Return [x, y] of the center of cell containing provided text 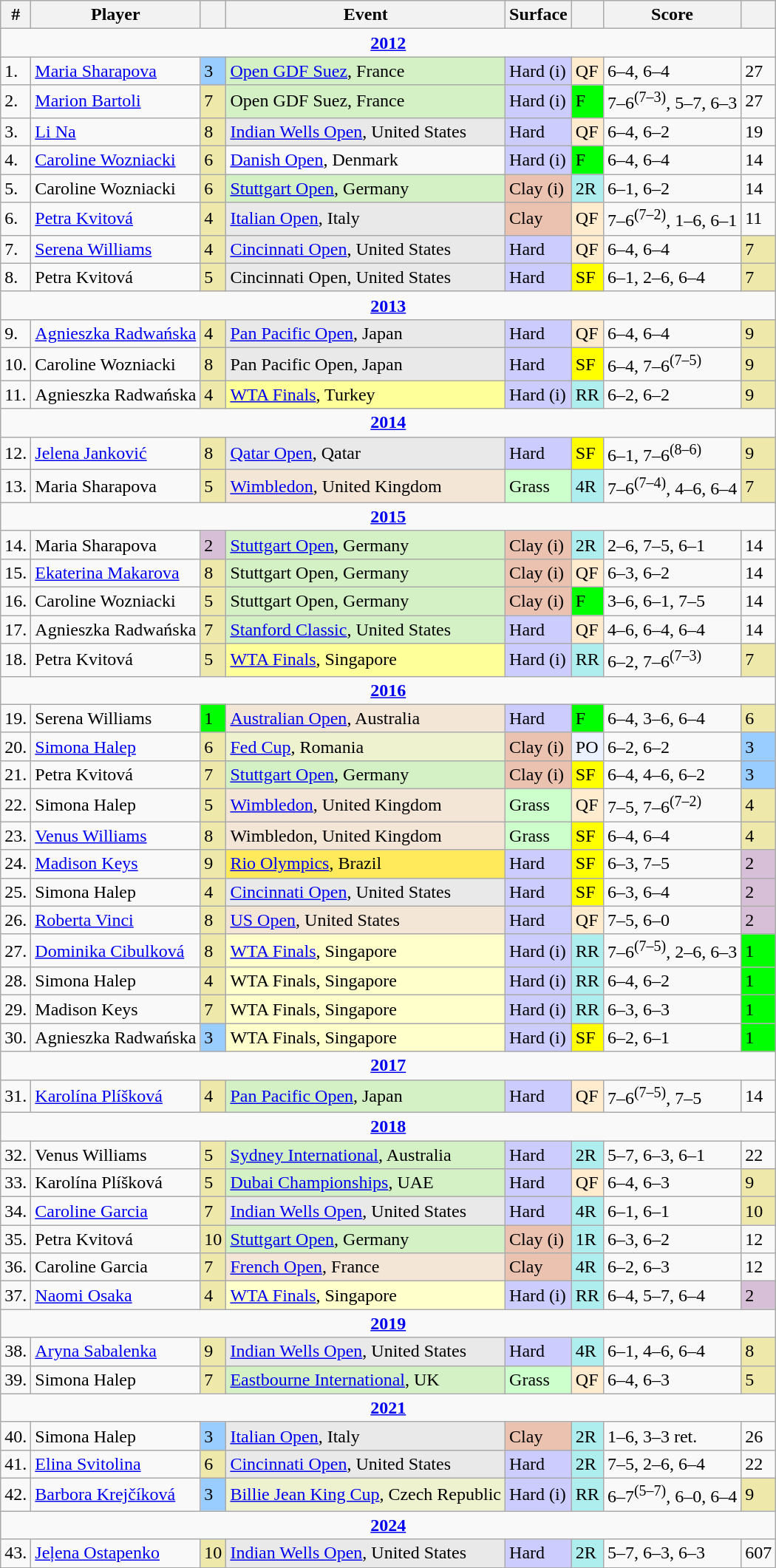
2019 [389, 1323]
Li Na [115, 132]
31. [16, 1097]
7–6(7–3), 5–7, 6–3 [672, 102]
2014 [389, 423]
37. [16, 1295]
2024 [389, 1525]
6–4, 7–6(7–5) [672, 364]
23. [16, 836]
Player [115, 15]
Billie Jean King Cup, Czech Republic [366, 1494]
2. [16, 102]
6–1, 6–2 [672, 188]
3–6, 6–1, 7–5 [672, 601]
Aryna Sabalenka [115, 1351]
French Open, France [366, 1267]
2016 [389, 690]
10. [16, 364]
Australian Open, Australia [366, 718]
6–1, 6–1 [672, 1211]
30. [16, 1037]
6–2, 6–1 [672, 1037]
7–5, 6–0 [672, 920]
Stanford Classic, United States [366, 630]
12. [16, 454]
17. [16, 630]
8. [16, 277]
7–6(7–2), 1–6, 6–1 [672, 219]
3. [16, 132]
24. [16, 864]
19. [16, 718]
6–1, 4–6, 6–4 [672, 1351]
7–6(7–4), 4–6, 6–4 [672, 486]
7. [16, 249]
22. [16, 805]
Rio Olympics, Brazil [366, 864]
25. [16, 892]
21. [16, 774]
WTA Finals, Turkey [366, 395]
1. [16, 71]
32. [16, 1155]
19 [758, 132]
6. [16, 219]
Jeļena Ostapenko [115, 1553]
Roberta Vinci [115, 920]
16. [16, 601]
6–2, 7–6(7–3) [672, 661]
18. [16, 661]
40. [16, 1436]
7–6(7–5), 2–6, 6–3 [672, 950]
607 [758, 1553]
2017 [389, 1066]
6–3, 6–3 [672, 1009]
Naomi Osaka [115, 1295]
Dominika Cibulková [115, 950]
5–7, 6–3, 6–1 [672, 1155]
6–3, 6–4 [672, 892]
Ekaterina Makarova [115, 573]
6–4, 4–6, 6–2 [672, 774]
27. [16, 950]
Marion Bartoli [115, 102]
7–6(7–5), 7–5 [672, 1097]
6–4, 5–7, 6–4 [672, 1295]
2013 [389, 305]
4–6, 6–4, 6–4 [672, 630]
Sydney International, Australia [366, 1155]
PO [587, 746]
2021 [389, 1408]
7–5, 7–6(7–2) [672, 805]
41. [16, 1464]
Qatar Open, Qatar [366, 454]
38. [16, 1351]
20. [16, 746]
42. [16, 1494]
Dubai Championships, UAE [366, 1183]
2015 [389, 517]
5–7, 6–3, 6–3 [672, 1553]
2–6, 7–5, 6–1 [672, 545]
13. [16, 486]
US Open, United States [366, 920]
6–2, 6–3 [672, 1267]
6–4, 3–6, 6–4 [672, 718]
1–6, 3–3 ret. [672, 1436]
34. [16, 1211]
33. [16, 1183]
6–7(5–7), 6–0, 6–4 [672, 1494]
5. [16, 188]
6–1, 2–6, 6–4 [672, 277]
Jelena Janković [115, 454]
28. [16, 981]
36. [16, 1267]
35. [16, 1239]
39. [16, 1380]
2018 [389, 1127]
Elina Svitolina [115, 1464]
26. [16, 920]
1R [587, 1239]
29. [16, 1009]
2012 [389, 43]
Fed Cup, Romania [366, 746]
11 [758, 219]
26 [758, 1436]
6–1, 7–6(8–6) [672, 454]
14. [16, 545]
6–3, 7–5 [672, 864]
15. [16, 573]
11. [16, 395]
7–5, 2–6, 6–4 [672, 1464]
9. [16, 333]
Eastbourne International, UK [366, 1380]
Surface [539, 15]
Danish Open, Denmark [366, 160]
4. [16, 160]
43. [16, 1553]
Barbora Krejčíková [115, 1494]
# [16, 15]
Event [366, 15]
Score [672, 15]
